Return [x, y] of the center of cell containing provided text 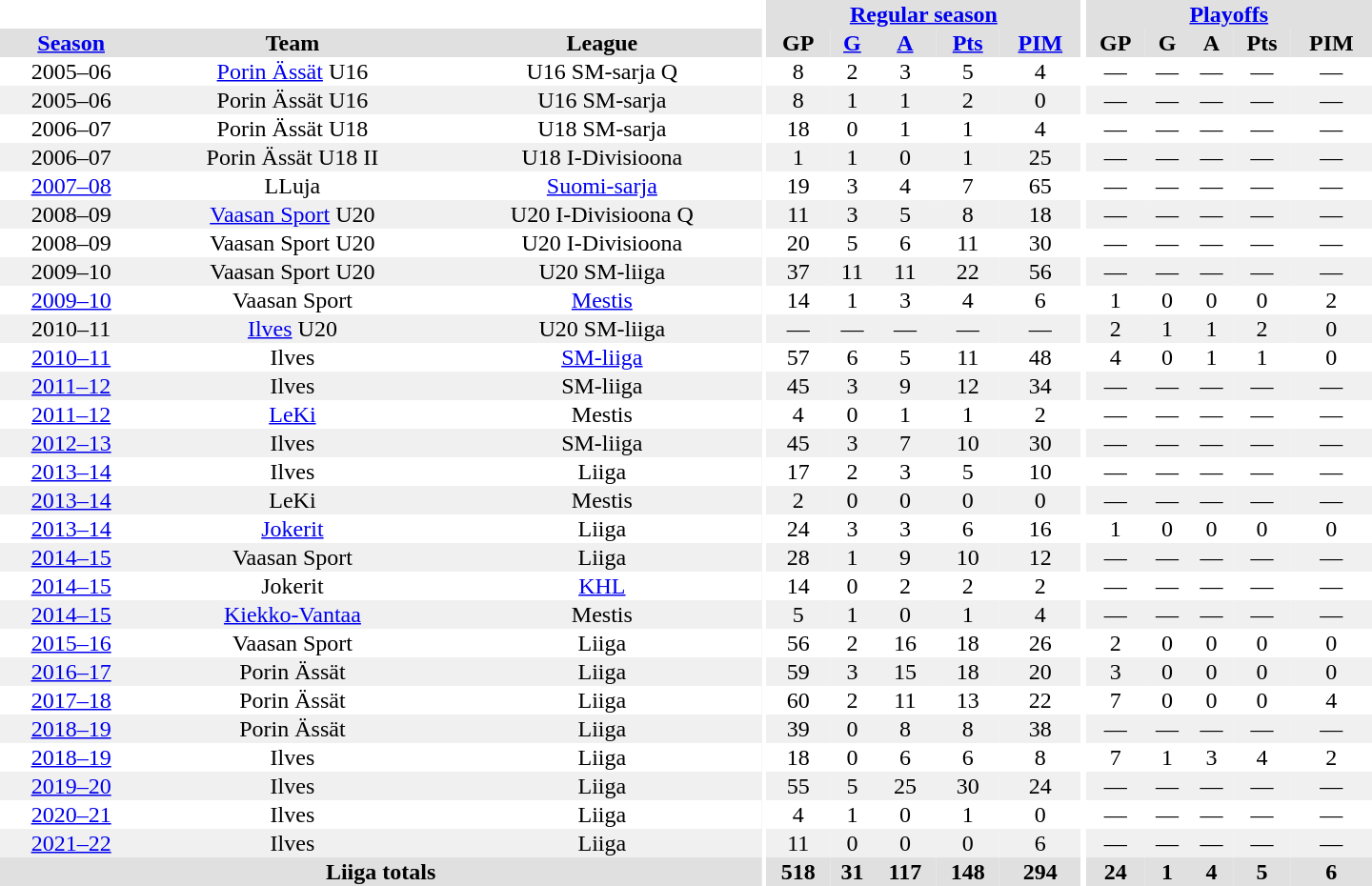
U20 I-Divisioona Q [602, 214]
13 [968, 700]
U18 I-Divisioona [602, 157]
15 [905, 672]
39 [798, 729]
26 [1040, 643]
Ilves U20 [292, 329]
19 [798, 186]
Liiga totals [381, 872]
2012–13 [71, 443]
2019–20 [71, 786]
31 [852, 872]
LLuja [292, 186]
League [602, 43]
2021–22 [71, 843]
Porin Ässät U18 II [292, 157]
59 [798, 672]
U16 SM-sarja [602, 100]
55 [798, 786]
Kiekko-Vantaa [292, 614]
117 [905, 872]
Porin Ässät U18 [292, 129]
518 [798, 872]
48 [1040, 357]
U20 I-Divisioona [602, 243]
Team [292, 43]
38 [1040, 729]
Season [71, 43]
Suomi-sarja [602, 186]
34 [1040, 386]
Regular season [923, 14]
57 [798, 357]
2020–21 [71, 815]
17 [798, 472]
65 [1040, 186]
U16 SM-sarja Q [602, 71]
37 [798, 272]
148 [968, 872]
KHL [602, 586]
2007–08 [71, 186]
28 [798, 557]
2017–18 [71, 700]
Playoffs [1229, 14]
60 [798, 700]
U18 SM-sarja [602, 129]
2015–16 [71, 643]
2016–17 [71, 672]
294 [1040, 872]
